Identify which cell holds the provided text, then report its (X, Y) central coordinate. 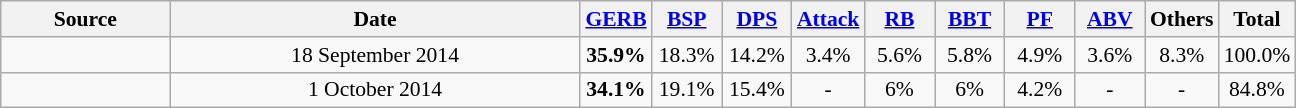
BSP (687, 19)
3.6% (1110, 55)
GERB (616, 19)
4.9% (1040, 55)
Source (86, 19)
8.3% (1182, 55)
35.9% (616, 55)
5.8% (969, 55)
Others (1182, 19)
1 October 2014 (376, 90)
BBT (969, 19)
14.2% (757, 55)
84.8% (1258, 90)
18.3% (687, 55)
PF (1040, 19)
100.0% (1258, 55)
Date (376, 19)
34.1% (616, 90)
ABV (1110, 19)
Total (1258, 19)
4.2% (1040, 90)
DPS (757, 19)
Attack (828, 19)
18 September 2014 (376, 55)
5.6% (899, 55)
15.4% (757, 90)
3.4% (828, 55)
RB (899, 19)
19.1% (687, 90)
